Scan for the cell matching the given text and deliver its [X, Y] coordinate at center. 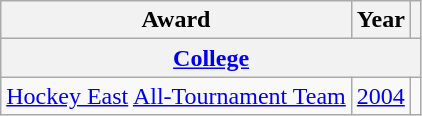
2004 [380, 96]
Award [176, 20]
Year [380, 20]
Hockey East All-Tournament Team [176, 96]
College [212, 58]
